Search for the cell housing the specified text and yield its [X, Y] center coordinate. 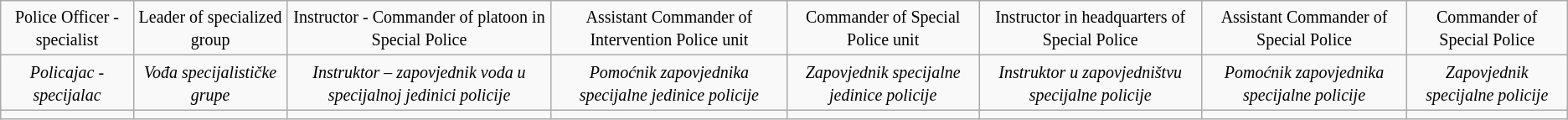
Assistant Commander of Intervention Police unit [669, 29]
Leader of specialized group [210, 29]
Zapovjednik specijalne jedinice policije [883, 82]
Commander of Special Police unit [883, 29]
Pomoćnik zapovjednika specijalne policije [1305, 82]
Instructor in headquarters of Special Police [1091, 29]
Policajac - specijalac [67, 82]
Zapovjednik specijalne policije [1487, 82]
Instruktor u zapovjedništvu specijalne policije [1091, 82]
Instructor - Commander of platoon in Special Police [419, 29]
Police Officer - specialist [67, 29]
Pomoćnik zapovjednika specijalne jedinice policije [669, 82]
Instruktor – zapovjednik voda u specijalnoj jedinici policije [419, 82]
Vođa specijalističke grupe [210, 82]
Commander of Special Police [1487, 29]
Assistant Commander of Special Police [1305, 29]
